Locate the cell with the specified text and output its (x, y) center coordinate. 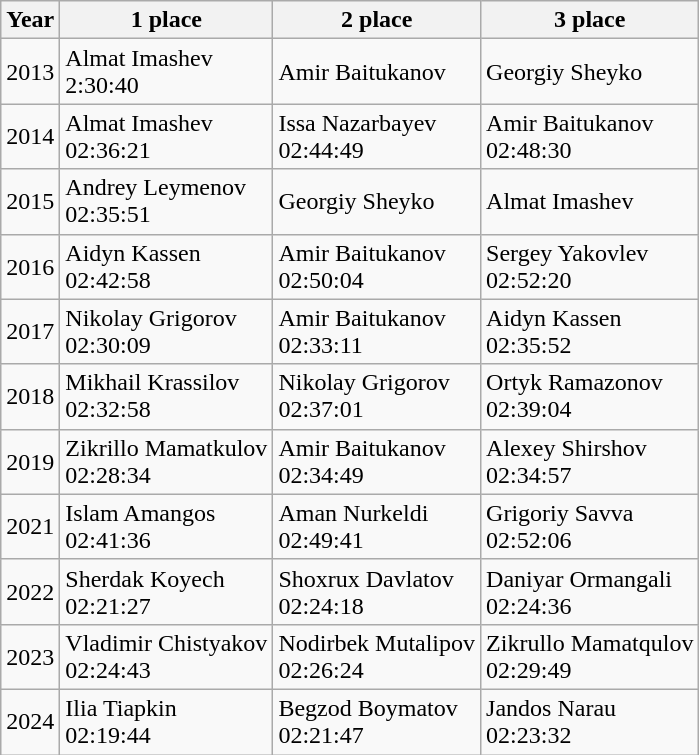
Nikolay Grigorov02:30:09 (166, 332)
Jandos Narau02:23:32 (590, 722)
2022 (30, 592)
Aidyn Kassen02:35:52 (590, 332)
Year (30, 20)
Vladimir Chistyakov02:24:43 (166, 656)
Almat Imashev (590, 202)
2017 (30, 332)
Ilia Tiapkin02:19:44 (166, 722)
1 place (166, 20)
Almat Imashev02:36:21 (166, 136)
Zikrullo Mamatqulov02:29:49 (590, 656)
Amir Baitukanov02:50:04 (377, 266)
2015 (30, 202)
2018 (30, 396)
2024 (30, 722)
2019 (30, 462)
Amir Baitukanov02:48:30 (590, 136)
Mikhail Krassilov02:32:58 (166, 396)
2016 (30, 266)
Sergey Yakovlev02:52:20 (590, 266)
Ortyk Ramazonov02:39:04 (590, 396)
Issa Nazarbayev02:44:49 (377, 136)
2 place (377, 20)
Amir Baitukanov02:33:11 (377, 332)
Amir Baitukanov (377, 72)
2023 (30, 656)
Andrey Leymenov02:35:51 (166, 202)
Aman Nurkeldi02:49:41 (377, 526)
Alexey Shirshov02:34:57 (590, 462)
Zikrillo Mamatkulov02:28:34 (166, 462)
Aidyn Kassen02:42:58 (166, 266)
Grigoriy Savva02:52:06 (590, 526)
Sherdak Koyech02:21:27 (166, 592)
2014 (30, 136)
Daniyar Ormangali02:24:36 (590, 592)
Begzod Boymatov02:21:47 (377, 722)
3 place (590, 20)
2013 (30, 72)
Islam Amangos02:41:36 (166, 526)
Nodirbek Mutalipov02:26:24 (377, 656)
Shoxrux Davlatov02:24:18 (377, 592)
Nikolay Grigorov02:37:01 (377, 396)
2021 (30, 526)
Almat Imashev2:30:40 (166, 72)
Amir Baitukanov02:34:49 (377, 462)
